Detect which cell encompasses the target text, then output its [x, y] center coordinate. 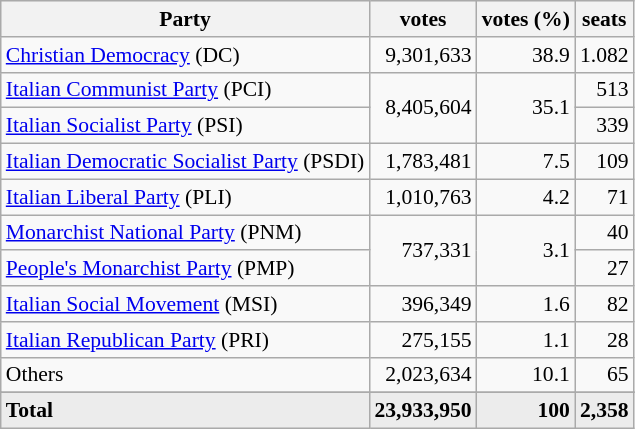
Italian Democratic Socialist Party (PSDI) [186, 162]
Christian Democracy (DC) [186, 55]
1,783,481 [422, 162]
1.6 [526, 304]
Italian Social Movement (MSI) [186, 304]
Italian Liberal Party (PLI) [186, 197]
513 [604, 90]
2,023,634 [422, 375]
38.9 [526, 55]
71 [604, 197]
3.1 [526, 250]
82 [604, 304]
Monarchist National Party (PNM) [186, 233]
Italian Communist Party (PCI) [186, 90]
109 [604, 162]
Party [186, 19]
7.5 [526, 162]
35.1 [526, 108]
Italian Socialist Party (PSI) [186, 126]
1.1 [526, 340]
339 [604, 126]
9,301,633 [422, 55]
10.1 [526, 375]
27 [604, 269]
8,405,604 [422, 108]
65 [604, 375]
2,358 [604, 411]
Total [186, 411]
Others [186, 375]
1,010,763 [422, 197]
votes (%) [526, 19]
28 [604, 340]
40 [604, 233]
People's Monarchist Party (PMP) [186, 269]
100 [526, 411]
seats [604, 19]
1.082 [604, 55]
275,155 [422, 340]
396,349 [422, 304]
23,933,950 [422, 411]
737,331 [422, 250]
4.2 [526, 197]
votes [422, 19]
Italian Republican Party (PRI) [186, 340]
